Search for the cell housing the specified text and yield its [X, Y] center coordinate. 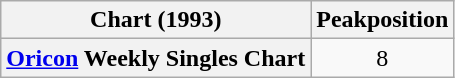
Chart (1993) [156, 20]
Oricon Weekly Singles Chart [156, 58]
Peakposition [382, 20]
8 [382, 58]
